Pinpoint the cell where the given text exists, returning its [X, Y] midpoint coordinate. 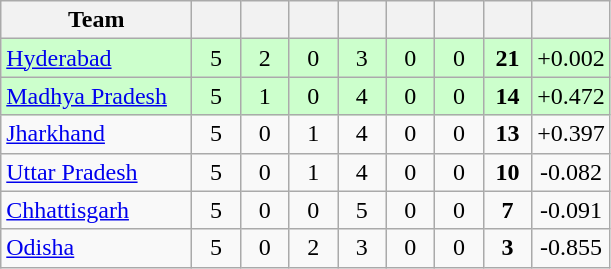
Hyderabad [96, 58]
-0.091 [572, 210]
+0.002 [572, 58]
13 [508, 134]
21 [508, 58]
Odisha [96, 248]
-0.855 [572, 248]
10 [508, 172]
+0.472 [572, 96]
Uttar Pradesh [96, 172]
-0.082 [572, 172]
14 [508, 96]
Team [96, 20]
+0.397 [572, 134]
Madhya Pradesh [96, 96]
Chhattisgarh [96, 210]
Jharkhand [96, 134]
7 [508, 210]
